For the text-containing cell, return its midpoint in (X, Y) coordinate format. 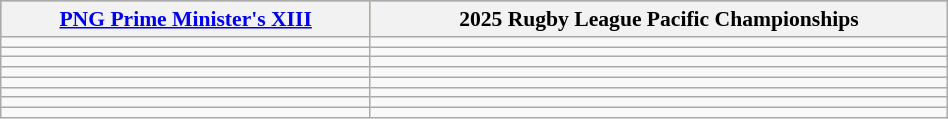
2025 Rugby League Pacific Championships (658, 19)
PNG Prime Minister's XIII (186, 19)
